Search for the cell housing the specified text and yield its (x, y) center coordinate. 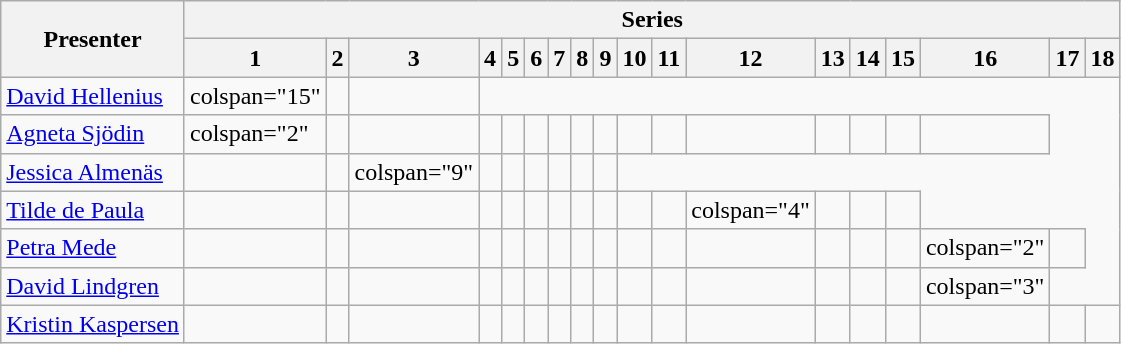
Jessica Almenäs (93, 172)
Kristin Kaspersen (93, 324)
7 (560, 58)
5 (514, 58)
10 (634, 58)
8 (582, 58)
colspan="15" (255, 96)
Presenter (93, 39)
colspan="9" (414, 172)
18 (1102, 58)
Petra Mede (93, 248)
colspan="4" (751, 210)
9 (606, 58)
2 (338, 58)
12 (751, 58)
Series (652, 20)
colspan="3" (985, 286)
David Lindgren (93, 286)
Tilde de Paula (93, 210)
15 (902, 58)
16 (985, 58)
14 (868, 58)
David Hellenius (93, 96)
Agneta Sjödin (93, 134)
3 (414, 58)
17 (1068, 58)
6 (536, 58)
11 (669, 58)
4 (490, 58)
13 (832, 58)
1 (255, 58)
